Search for the cell housing the specified text and yield its [x, y] center coordinate. 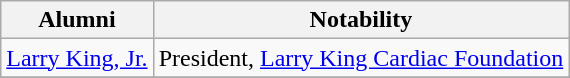
Notability [361, 20]
Alumni [77, 20]
President, Larry King Cardiac Foundation [361, 58]
Larry King, Jr. [77, 58]
